From the cell containing the given text, extract its center point as (x, y) coordinate. 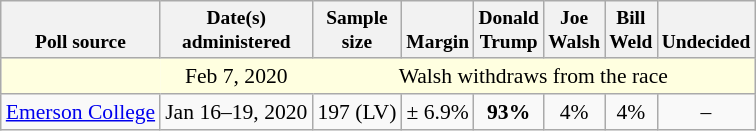
– (706, 112)
JoeWalsh (574, 30)
Samplesize (356, 30)
Undecided (706, 30)
197 (LV) (356, 112)
Emerson College (80, 112)
Walsh withdraws from the race (533, 76)
93% (509, 112)
Date(s)administered (236, 30)
DonaldTrump (509, 30)
Margin (437, 30)
Feb 7, 2020 (236, 76)
± 6.9% (437, 112)
BillWeld (631, 30)
Poll source (80, 30)
Jan 16–19, 2020 (236, 112)
